Detect which cell encompasses the target text, then output its [X, Y] center coordinate. 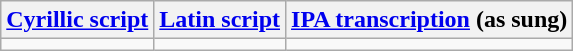
Cyrillic script [78, 20]
IPA transcription (as sung) [430, 20]
Latin script [220, 20]
